Provide the [X, Y] coordinate of the cell's center where the given text is located.  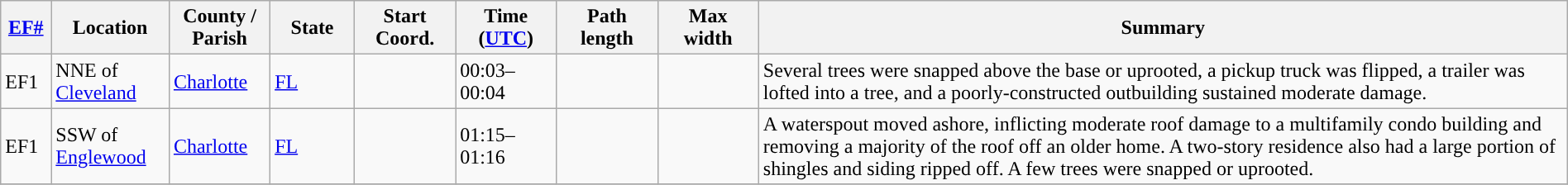
Summary [1163, 28]
Path length [607, 28]
Max width [708, 28]
00:03–00:04 [506, 81]
01:15–01:16 [506, 146]
Start Coord. [404, 28]
NNE of Cleveland [111, 81]
County / Parish [219, 28]
SSW of Englewood [111, 146]
State [313, 28]
Time (UTC) [506, 28]
EF# [26, 28]
Location [111, 28]
